Pinpoint the cell where the given text exists, returning its [X, Y] midpoint coordinate. 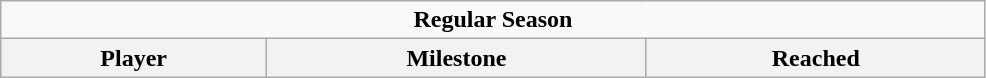
Regular Season [493, 20]
Milestone [457, 58]
Reached [816, 58]
Player [134, 58]
